Pinpoint the cell where the given text exists, returning its (X, Y) midpoint coordinate. 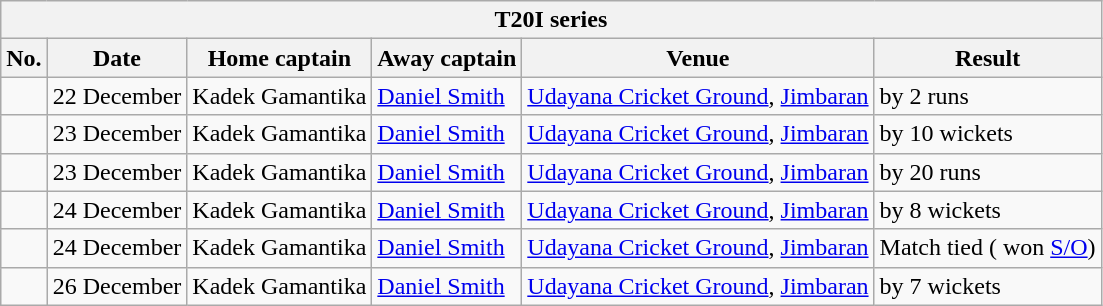
by 2 runs (988, 96)
Date (117, 58)
No. (24, 58)
Home captain (280, 58)
Venue (698, 58)
by 10 wickets (988, 134)
by 8 wickets (988, 210)
by 7 wickets (988, 286)
Result (988, 58)
22 December (117, 96)
T20I series (551, 20)
by 20 runs (988, 172)
Away captain (447, 58)
26 December (117, 286)
Match tied ( won S/O) (988, 248)
